Return the [x, y] coordinate for the center point of the cell that contains the specified text.  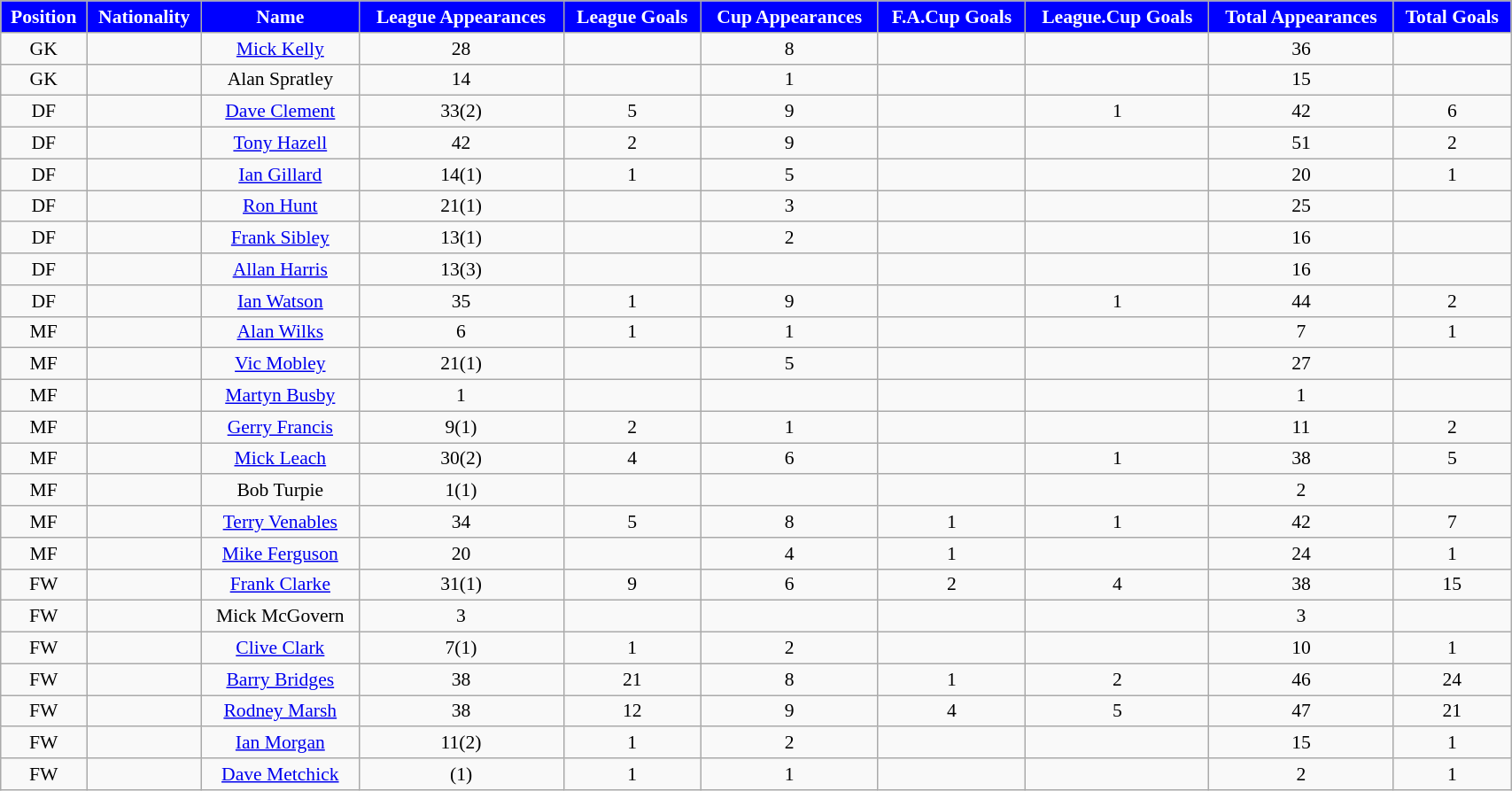
Total Appearances [1301, 17]
13(1) [461, 238]
Rodney Marsh [280, 711]
30(2) [461, 459]
11(2) [461, 743]
12 [632, 711]
Tony Hazell [280, 143]
Barry Bridges [280, 679]
Dave Metchick [280, 774]
Bob Turpie [280, 491]
Name [280, 17]
35 [461, 301]
League Goals [632, 17]
League Appearances [461, 17]
Ian Gillard [280, 174]
Dave Clement [280, 112]
Frank Sibley [280, 238]
47 [1301, 711]
Ian Watson [280, 301]
36 [1301, 49]
1(1) [461, 491]
34 [461, 522]
(1) [461, 774]
Vic Mobley [280, 364]
25 [1301, 206]
Martyn Busby [280, 396]
13(3) [461, 269]
31(1) [461, 585]
7(1) [461, 648]
Ian Morgan [280, 743]
46 [1301, 679]
33(2) [461, 112]
Mike Ferguson [280, 554]
Mick Leach [280, 459]
League.Cup Goals [1118, 17]
Total Goals [1453, 17]
14(1) [461, 174]
Frank Clarke [280, 585]
Alan Spratley [280, 80]
14 [461, 80]
Ron Hunt [280, 206]
Alan Wilks [280, 332]
44 [1301, 301]
Cup Appearances [788, 17]
9(1) [461, 427]
Gerry Francis [280, 427]
10 [1301, 648]
Mick McGovern [280, 617]
Mick Kelly [280, 49]
28 [461, 49]
Position [44, 17]
Terry Venables [280, 522]
Clive Clark [280, 648]
F.A.Cup Goals [951, 17]
Allan Harris [280, 269]
Nationality [144, 17]
11 [1301, 427]
51 [1301, 143]
27 [1301, 364]
